Locate the cell with the specified text and output its (x, y) center coordinate. 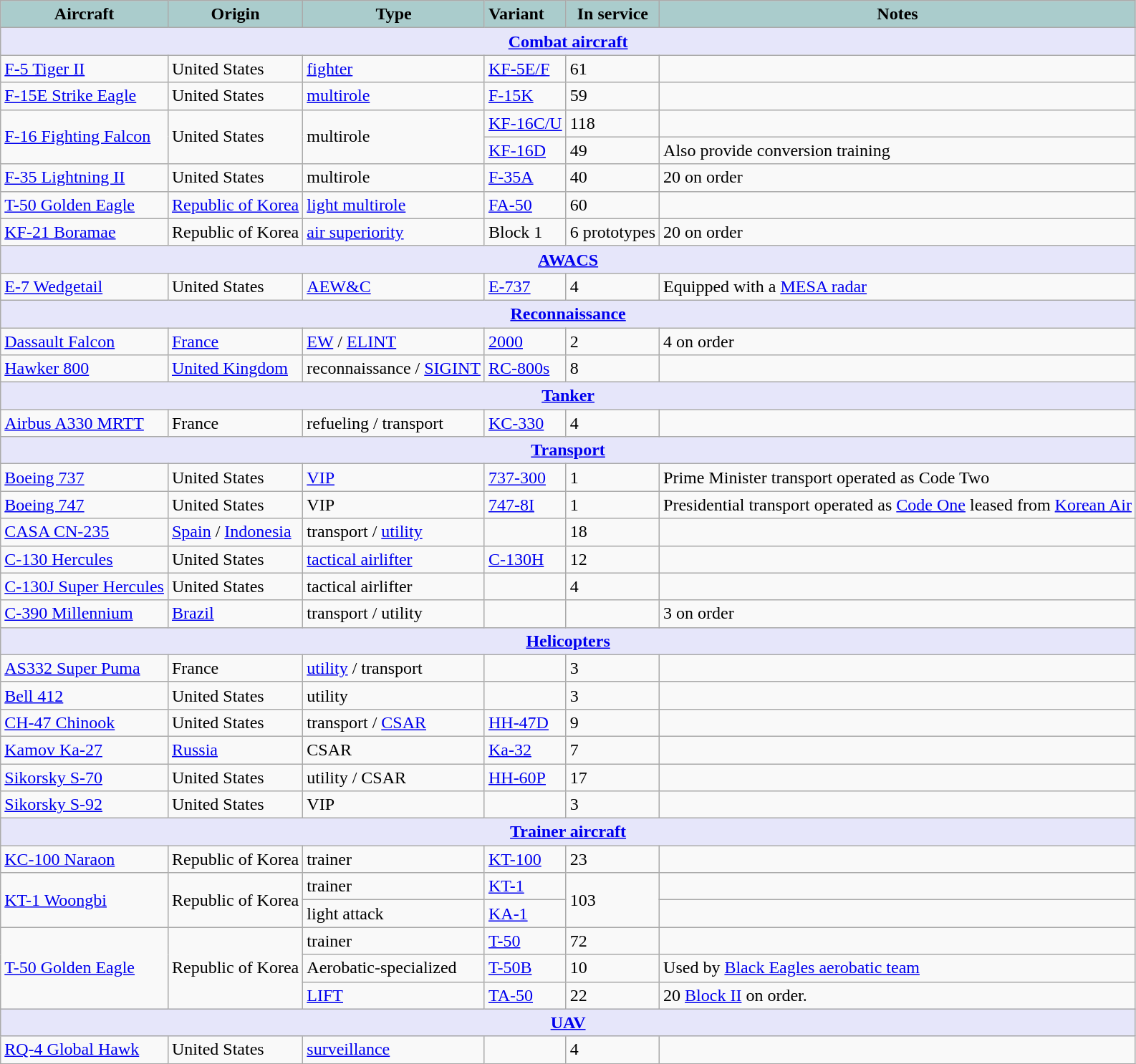
Aerobatic-specialized (394, 968)
RC-800s (525, 369)
utility / CSAR (394, 777)
UAV (569, 1022)
737-300 (525, 478)
Dassault Falcon (85, 342)
60 (612, 205)
Boeing 737 (85, 478)
Notes (898, 14)
Also provide conversion training (898, 150)
CH-47 Chinook (85, 722)
Ka-32 (525, 750)
22 (612, 995)
2 (612, 342)
refueling / transport (394, 423)
Variant (525, 14)
T-50B (525, 968)
United Kingdom (235, 369)
Transport (569, 450)
air superiority (394, 232)
Equipped with a MESA radar (898, 286)
Russia (235, 750)
EW / ELINT (394, 342)
49 (612, 150)
Hawker 800 (85, 369)
fighter (394, 69)
17 (612, 777)
KT-1 (525, 886)
72 (612, 941)
KT-1 Woongbi (85, 900)
Used by Black Eagles aerobatic team (898, 968)
20 Block II on order. (898, 995)
Kamov Ka-27 (85, 750)
KC-100 Naraon (85, 859)
surveillance (394, 1050)
F-35 Lightning II (85, 178)
Block 1 (525, 232)
C-130 Hercules (85, 559)
Presidential transport operated as Code One leased from Korean Air (898, 505)
Sikorsky S-92 (85, 805)
KA-1 (525, 914)
F-35A (525, 178)
F-15E Strike Eagle (85, 96)
3 on order (898, 614)
F-5 Tiger II (85, 69)
118 (612, 123)
Airbus A330 MRTT (85, 423)
Brazil (235, 614)
9 (612, 722)
Prime Minister transport operated as Code Two (898, 478)
HH-60P (525, 777)
Sikorsky S-70 (85, 777)
40 (612, 178)
C-390 Millennium (85, 614)
KF-16D (525, 150)
KF-5E/F (525, 69)
AS332 Super Puma (85, 668)
CASA CN-235 (85, 532)
Type (394, 14)
FA-50 (525, 205)
utility (394, 695)
reconnaissance / SIGINT (394, 369)
18 (612, 532)
4 on order (898, 342)
10 (612, 968)
2000 (525, 342)
TA-50 (525, 995)
KF-21 Boramae (85, 232)
Origin (235, 14)
transport / CSAR (394, 722)
E-7 Wedgetail (85, 286)
F-16 Fighting Falcon (85, 137)
In service (612, 14)
23 (612, 859)
Reconnaissance (569, 314)
C-130H (525, 559)
8 (612, 369)
747-8I (525, 505)
Bell 412 (85, 695)
61 (612, 69)
103 (612, 900)
AWACS (569, 259)
59 (612, 96)
Helicopters (569, 641)
AEW&C (394, 286)
KT-100 (525, 859)
E-737 (525, 286)
Combat aircraft (569, 42)
C-130J Super Hercules (85, 586)
Aircraft (85, 14)
LIFT (394, 995)
T-50 (525, 941)
Spain / Indonesia (235, 532)
12 (612, 559)
Trainer aircraft (569, 832)
light multirole (394, 205)
HH-47D (525, 722)
6 prototypes (612, 232)
light attack (394, 914)
KF-16C/U (525, 123)
7 (612, 750)
Tanker (569, 396)
Boeing 747 (85, 505)
RQ-4 Global Hawk (85, 1050)
F-15K (525, 96)
utility / transport (394, 668)
KC-330 (525, 423)
CSAR (394, 750)
